Extract the [X, Y] coordinate from the center of the cell holding the provided text.  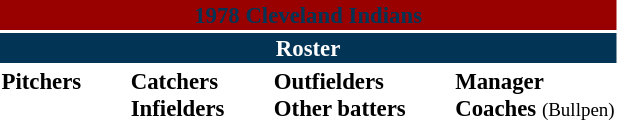
Roster [308, 48]
1978 Cleveland Indians [308, 15]
